Search for the cell housing the specified text and yield its (x, y) center coordinate. 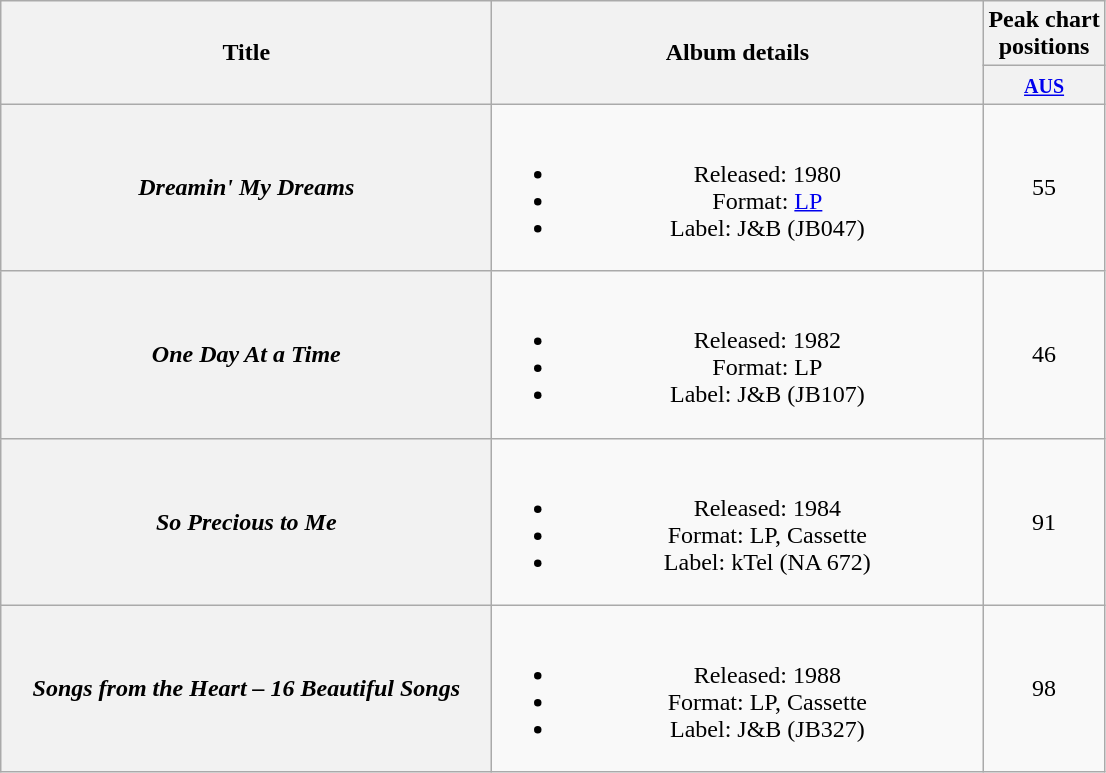
55 (1044, 188)
Album details (738, 52)
46 (1044, 354)
Title (246, 52)
Released: 1984Format: LP, CassetteLabel: kTel (NA 672) (738, 522)
98 (1044, 688)
Released: 1982Format: LPLabel: J&B (JB107) (738, 354)
Released: 1988Format: LP, CassetteLabel: J&B (JB327) (738, 688)
Dreamin' My Dreams (246, 188)
So Precious to Me (246, 522)
Songs from the Heart – 16 Beautiful Songs (246, 688)
91 (1044, 522)
AUS (1044, 85)
Released: 1980Format: LPLabel: J&B (JB047) (738, 188)
Peak chartpositions (1044, 34)
One Day At a Time (246, 354)
